Return the [x, y] coordinate for the center point of the cell that contains the specified text.  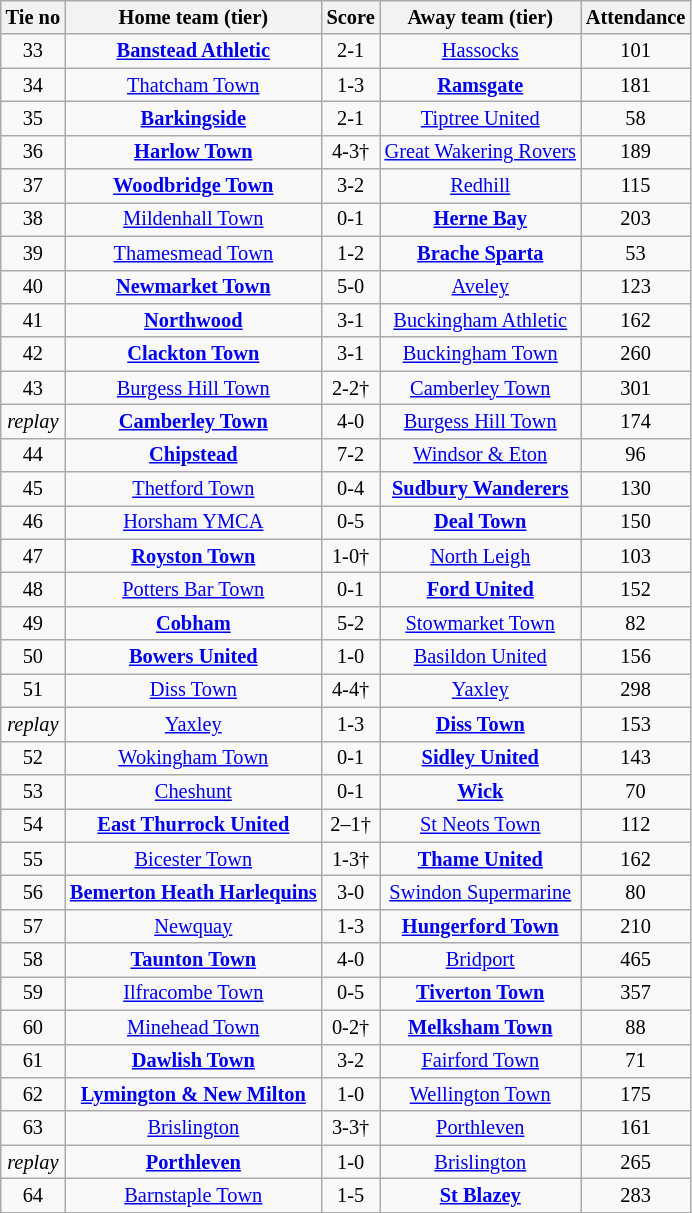
Melksham Town [480, 1027]
Thetford Town [194, 489]
54 [33, 825]
59 [33, 993]
57 [33, 926]
35 [33, 118]
Cheshunt [194, 791]
153 [636, 724]
130 [636, 489]
3-0 [351, 892]
39 [33, 253]
298 [636, 690]
357 [636, 993]
210 [636, 926]
101 [636, 51]
Buckingham Town [480, 354]
Woodbridge Town [194, 186]
41 [33, 320]
174 [636, 421]
156 [636, 657]
Barnstaple Town [194, 1195]
283 [636, 1195]
Wokingham Town [194, 758]
123 [636, 287]
203 [636, 219]
Thamesmead Town [194, 253]
80 [636, 892]
Potters Bar Town [194, 589]
38 [33, 219]
Hungerford Town [480, 926]
Clackton Town [194, 354]
Bowers United [194, 657]
Horsham YMCA [194, 522]
152 [636, 589]
Banstead Athletic [194, 51]
45 [33, 489]
Ramsgate [480, 85]
143 [636, 758]
Basildon United [480, 657]
1-2 [351, 253]
301 [636, 388]
0-2† [351, 1027]
175 [636, 1094]
Barkingside [194, 118]
62 [33, 1094]
Herne Bay [480, 219]
1-5 [351, 1195]
Deal Town [480, 522]
34 [33, 85]
Home team (tier) [194, 17]
Royston Town [194, 556]
2–1† [351, 825]
82 [636, 623]
112 [636, 825]
Tiverton Town [480, 993]
7-2 [351, 455]
4-4† [351, 690]
96 [636, 455]
Bridport [480, 960]
88 [636, 1027]
63 [33, 1128]
47 [33, 556]
150 [636, 522]
Wellington Town [480, 1094]
1-3† [351, 859]
50 [33, 657]
103 [636, 556]
0-4 [351, 489]
49 [33, 623]
Away team (tier) [480, 17]
Taunton Town [194, 960]
Thatcham Town [194, 85]
61 [33, 1061]
4-3† [351, 152]
5-2 [351, 623]
1-0† [351, 556]
Sidley United [480, 758]
55 [33, 859]
Wick [480, 791]
Redhill [480, 186]
North Leigh [480, 556]
44 [33, 455]
115 [636, 186]
Minehead Town [194, 1027]
260 [636, 354]
Newquay [194, 926]
Northwood [194, 320]
Swindon Supermarine [480, 892]
Bicester Town [194, 859]
Attendance [636, 17]
48 [33, 589]
Stowmarket Town [480, 623]
33 [33, 51]
Brache Sparta [480, 253]
Dawlish Town [194, 1061]
Windsor & Eton [480, 455]
51 [33, 690]
St Neots Town [480, 825]
Aveley [480, 287]
56 [33, 892]
Mildenhall Town [194, 219]
181 [636, 85]
Tie no [33, 17]
Newmarket Town [194, 287]
Hassocks [480, 51]
Bemerton Heath Harlequins [194, 892]
St Blazey [480, 1195]
Sudbury Wanderers [480, 489]
70 [636, 791]
189 [636, 152]
64 [33, 1195]
43 [33, 388]
3-3† [351, 1128]
Score [351, 17]
5-0 [351, 287]
Fairford Town [480, 1061]
Ilfracombe Town [194, 993]
Thame United [480, 859]
40 [33, 287]
Cobham [194, 623]
42 [33, 354]
36 [33, 152]
161 [636, 1128]
71 [636, 1061]
265 [636, 1162]
Ford United [480, 589]
52 [33, 758]
East Thurrock United [194, 825]
2-2† [351, 388]
Tiptree United [480, 118]
Lymington & New Milton [194, 1094]
60 [33, 1027]
37 [33, 186]
Buckingham Athletic [480, 320]
Chipstead [194, 455]
465 [636, 960]
46 [33, 522]
Great Wakering Rovers [480, 152]
Harlow Town [194, 152]
